Provide the (x, y) coordinate of the cell's center where the given text is located.  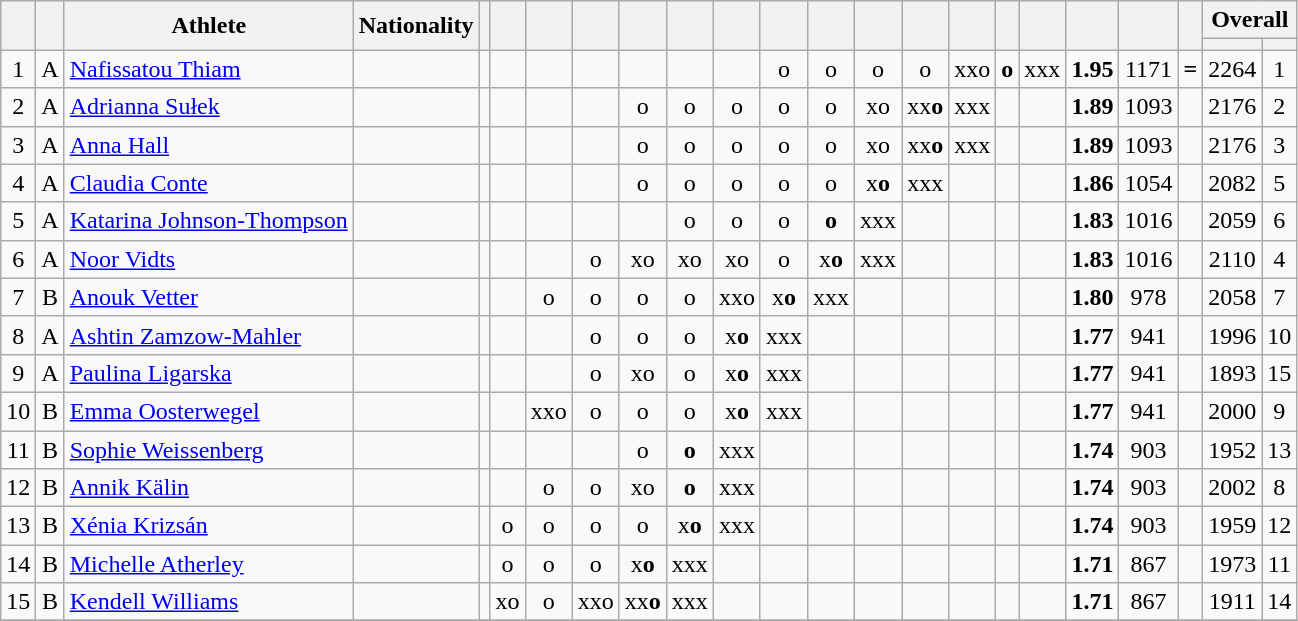
Anouk Vetter (208, 297)
Claudia Conte (208, 183)
1959 (1232, 526)
2264 (1232, 69)
Overall (1250, 20)
1054 (1148, 183)
Annik Kälin (208, 488)
Athlete (208, 26)
1952 (1232, 449)
978 (1148, 297)
1.80 (1092, 297)
Paulina Ligarska (208, 373)
Emma Oosterwegel (208, 411)
Kendell Williams (208, 602)
1996 (1232, 335)
= (1190, 69)
1911 (1232, 602)
2059 (1232, 221)
Katarina Johnson-Thompson (208, 221)
Nafissatou Thiam (208, 69)
2000 (1232, 411)
1.86 (1092, 183)
2002 (1232, 488)
2058 (1232, 297)
1893 (1232, 373)
Ashtin Zamzow-Mahler (208, 335)
1171 (1148, 69)
Anna Hall (208, 145)
2082 (1232, 183)
Xénia Krizsán (208, 526)
Noor Vidts (208, 259)
1.95 (1092, 69)
Adrianna Sułek (208, 107)
Michelle Atherley (208, 564)
2110 (1232, 259)
1973 (1232, 564)
Nationality (416, 26)
Sophie Weissenberg (208, 449)
